Extract the [X, Y] coordinate from the center of the cell holding the provided text.  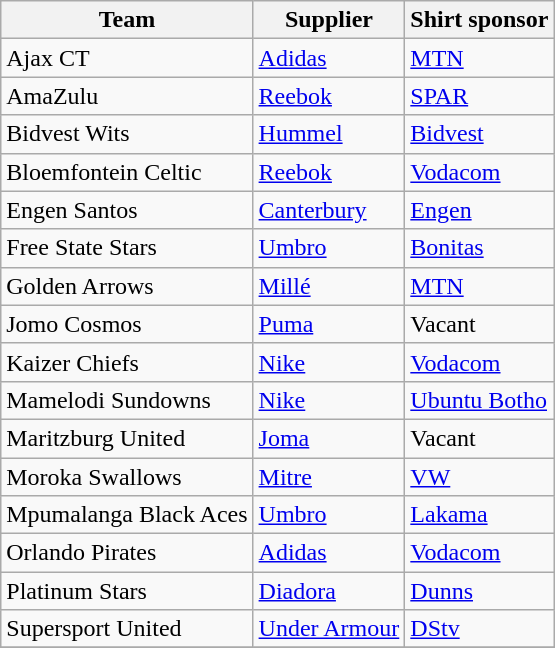
Millé [329, 286]
Joma [329, 438]
Puma [329, 324]
Mitre [329, 477]
DStv [480, 629]
Platinum Stars [127, 591]
Moroka Swallows [127, 477]
Ajax CT [127, 58]
Mpumalanga Black Aces [127, 515]
Hummel [329, 134]
Diadora [329, 591]
VW [480, 477]
Team [127, 20]
Ubuntu Botho [480, 400]
Supersport United [127, 629]
Engen Santos [127, 210]
Supplier [329, 20]
Bonitas [480, 248]
Kaizer Chiefs [127, 362]
AmaZulu [127, 96]
Engen [480, 210]
Lakama [480, 515]
Mamelodi Sundowns [127, 400]
Shirt sponsor [480, 20]
Maritzburg United [127, 438]
Canterbury [329, 210]
Golden Arrows [127, 286]
Bidvest Wits [127, 134]
Orlando Pirates [127, 553]
Bidvest [480, 134]
Jomo Cosmos [127, 324]
Free State Stars [127, 248]
Bloemfontein Celtic [127, 172]
SPAR [480, 96]
Dunns [480, 591]
Under Armour [329, 629]
